Pinpoint the cell where the given text exists, returning its (x, y) midpoint coordinate. 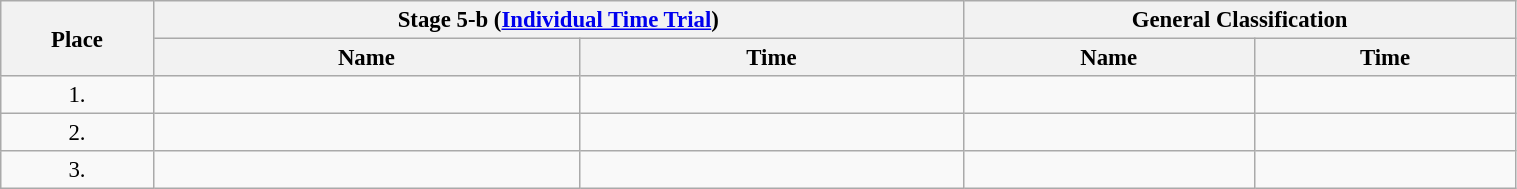
Place (78, 38)
2. (78, 133)
General Classification (1240, 20)
1. (78, 95)
Stage 5-b (Individual Time Trial) (558, 20)
3. (78, 170)
